From the cell containing the given text, extract its center point as (X, Y) coordinate. 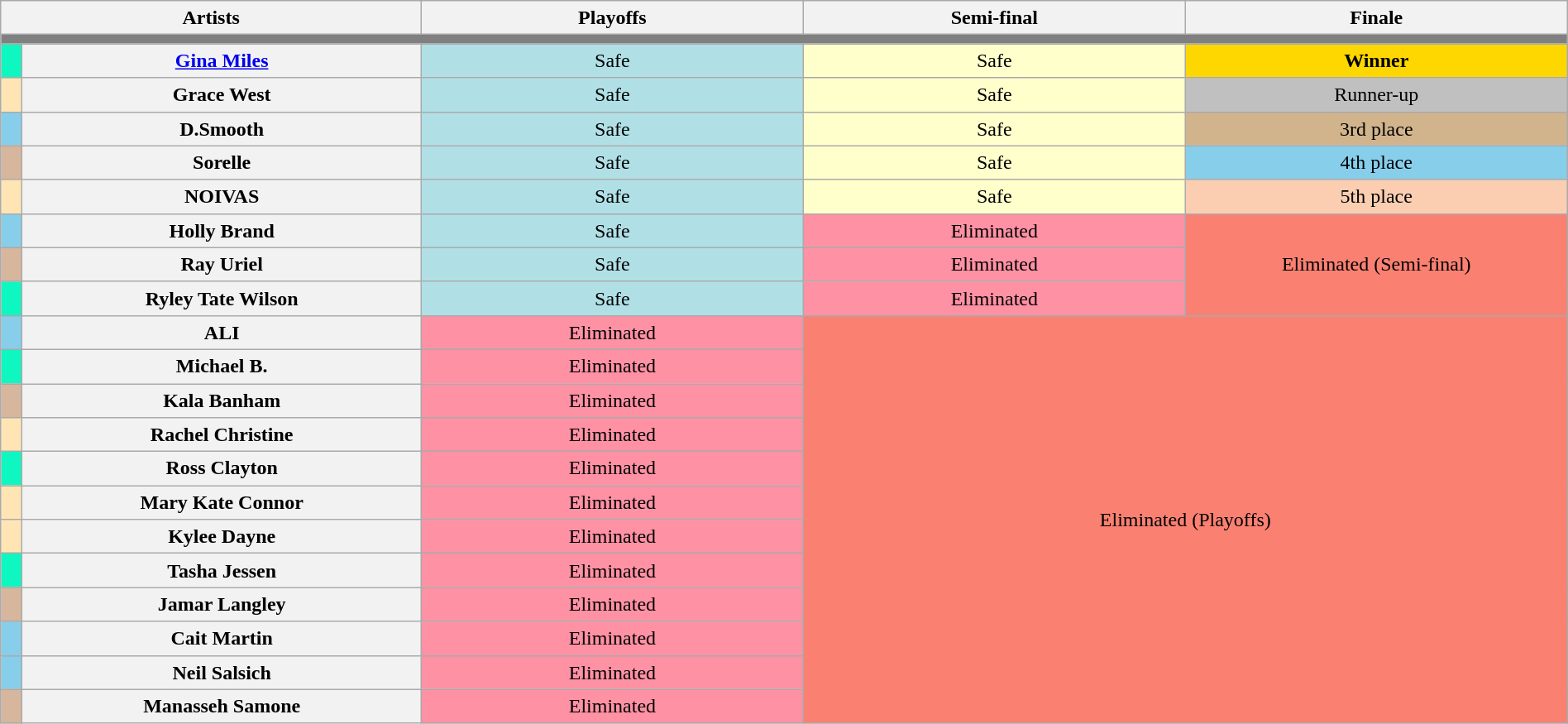
Michael B. (222, 366)
Grace West (222, 94)
Ross Clayton (222, 468)
Tasha Jessen (222, 571)
ALI (222, 333)
Playoffs (612, 18)
Semi-final (994, 18)
Winner (1376, 61)
D.Smooth (222, 129)
Gina Miles (222, 61)
Ryley Tate Wilson (222, 298)
5th place (1376, 197)
Finale (1376, 18)
Manasseh Samone (222, 707)
Kala Banham (222, 400)
3rd place (1376, 129)
Ray Uriel (222, 265)
Eliminated (Playoffs) (1185, 520)
Eliminated (Semi-final) (1376, 265)
NOIVAS (222, 197)
Cait Martin (222, 639)
Runner-up (1376, 94)
Kylee Dayne (222, 536)
Jamar Langley (222, 604)
Neil Salsich (222, 672)
Rachel Christine (222, 435)
Holly Brand (222, 230)
4th place (1376, 162)
Mary Kate Connor (222, 503)
Sorelle (222, 162)
Artists (212, 18)
